Locate the cell with the specified text and output its (x, y) center coordinate. 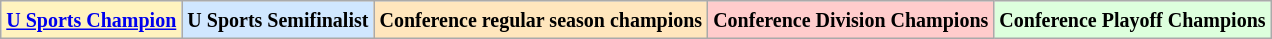
U Sports Champion (92, 20)
Conference Division Champions (851, 20)
U Sports Semifinalist (278, 20)
Conference Playoff Champions (1132, 20)
Conference regular season champions (541, 20)
